Return (x, y) of the center of cell containing provided text 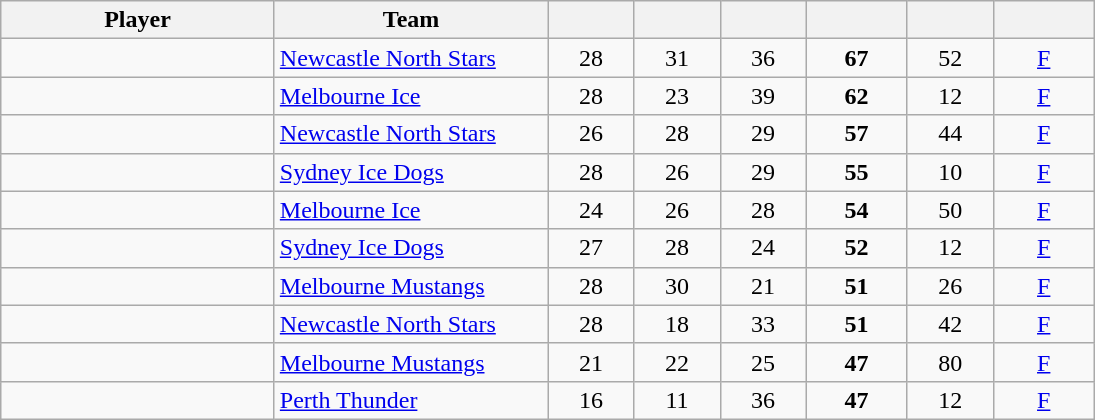
42 (950, 324)
62 (856, 96)
18 (677, 324)
54 (856, 210)
30 (677, 286)
23 (677, 96)
27 (591, 248)
16 (591, 400)
80 (950, 362)
Player (138, 20)
22 (677, 362)
Perth Thunder (411, 400)
11 (677, 400)
31 (677, 58)
67 (856, 58)
25 (763, 362)
10 (950, 172)
Team (411, 20)
44 (950, 134)
50 (950, 210)
57 (856, 134)
33 (763, 324)
55 (856, 172)
39 (763, 96)
